Capture the cell that displays the provided text and extract its (x, y) central coordinate. 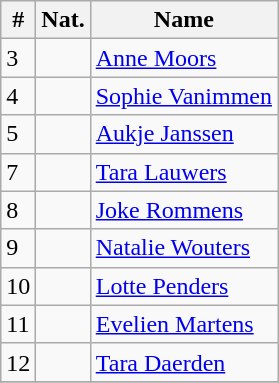
Aukje Janssen (184, 134)
Lotte Penders (184, 286)
10 (18, 286)
Tara Daerden (184, 362)
Nat. (63, 20)
Tara Lauwers (184, 172)
7 (18, 172)
# (18, 20)
5 (18, 134)
4 (18, 96)
Natalie Wouters (184, 248)
Anne Moors (184, 58)
Evelien Martens (184, 324)
9 (18, 248)
11 (18, 324)
8 (18, 210)
3 (18, 58)
Sophie Vanimmen (184, 96)
Joke Rommens (184, 210)
Name (184, 20)
12 (18, 362)
